Output the (x, y) coordinate of the center of the cell containing the given text.  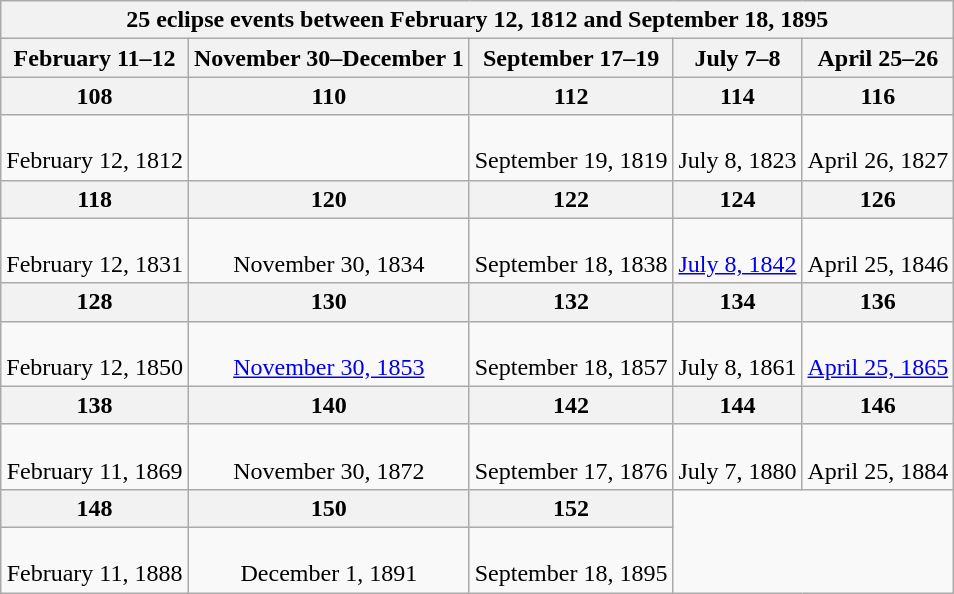
148 (95, 508)
April 25–26 (878, 58)
July 8, 1823 (738, 148)
144 (738, 405)
September 18, 1895 (571, 560)
110 (328, 96)
February 12, 1850 (95, 354)
134 (738, 302)
September 19, 1819 (571, 148)
142 (571, 405)
April 25, 1884 (878, 456)
108 (95, 96)
September 18, 1838 (571, 250)
120 (328, 199)
140 (328, 405)
February 11, 1869 (95, 456)
February 11, 1888 (95, 560)
February 12, 1812 (95, 148)
124 (738, 199)
April 25, 1865 (878, 354)
130 (328, 302)
November 30, 1834 (328, 250)
146 (878, 405)
April 25, 1846 (878, 250)
September 18, 1857 (571, 354)
July 8, 1861 (738, 354)
February 12, 1831 (95, 250)
November 30–December 1 (328, 58)
November 30, 1853 (328, 354)
112 (571, 96)
150 (328, 508)
114 (738, 96)
128 (95, 302)
152 (571, 508)
September 17, 1876 (571, 456)
July 7–8 (738, 58)
July 8, 1842 (738, 250)
132 (571, 302)
July 7, 1880 (738, 456)
118 (95, 199)
April 26, 1827 (878, 148)
September 17–19 (571, 58)
136 (878, 302)
122 (571, 199)
February 11–12 (95, 58)
126 (878, 199)
116 (878, 96)
December 1, 1891 (328, 560)
138 (95, 405)
November 30, 1872 (328, 456)
25 eclipse events between February 12, 1812 and September 18, 1895 (478, 20)
